Find where the given text appears and provide that cell's center as [X, Y] coordinate. 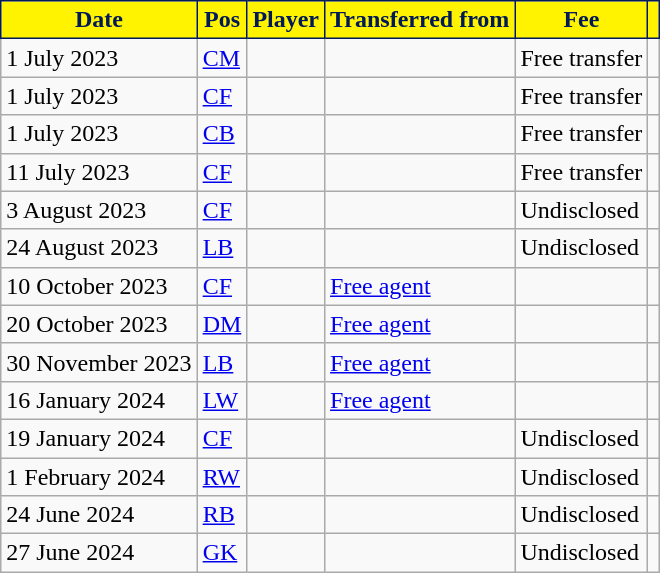
Player [286, 20]
20 October 2023 [99, 324]
19 January 2024 [99, 438]
10 October 2023 [99, 286]
CB [222, 134]
11 July 2023 [99, 172]
30 November 2023 [99, 362]
RW [222, 477]
LW [222, 400]
Transferred from [420, 20]
Pos [222, 20]
CM [222, 58]
24 August 2023 [99, 248]
1 February 2024 [99, 477]
GK [222, 553]
Fee [582, 20]
RB [222, 515]
Date [99, 20]
16 January 2024 [99, 400]
DM [222, 324]
27 June 2024 [99, 553]
24 June 2024 [99, 515]
3 August 2023 [99, 210]
